Identify which cell holds the provided text, then report its [x, y] central coordinate. 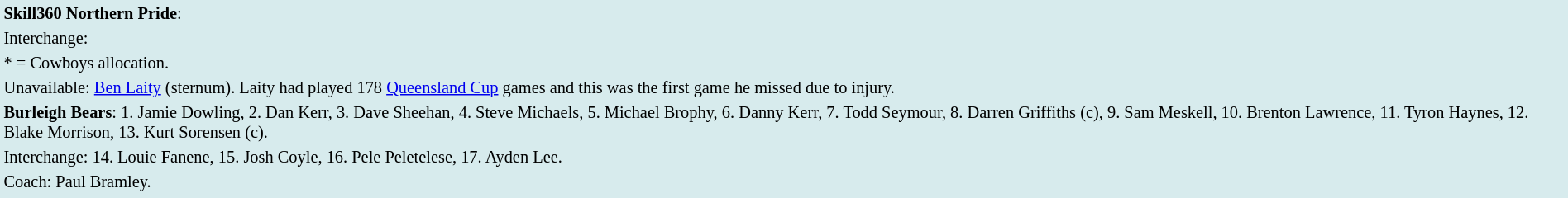
Interchange: 14. Louie Fanene, 15. Josh Coyle, 16. Pele Peletelese, 17. Ayden Lee. [784, 157]
Coach: Paul Bramley. [784, 181]
Skill360 Northern Pride: [784, 13]
Interchange: [784, 38]
Unavailable: Ben Laity (sternum). Laity had played 178 Queensland Cup games and this was the first game he missed due to injury. [784, 87]
* = Cowboys allocation. [784, 63]
